Provide the (x, y) coordinate of the cell's center where the given text is located.  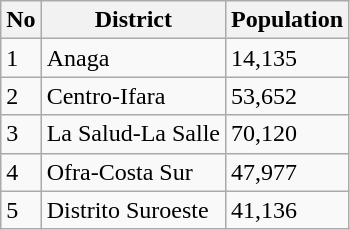
47,977 (286, 172)
53,652 (286, 96)
1 (21, 58)
3 (21, 134)
4 (21, 172)
41,136 (286, 210)
La Salud-La Salle (133, 134)
Distrito Suroeste (133, 210)
5 (21, 210)
No (21, 20)
2 (21, 96)
Anaga (133, 58)
Centro-Ifara (133, 96)
Population (286, 20)
70,120 (286, 134)
Ofra-Costa Sur (133, 172)
District (133, 20)
14,135 (286, 58)
